Detect which cell encompasses the target text, then output its (x, y) center coordinate. 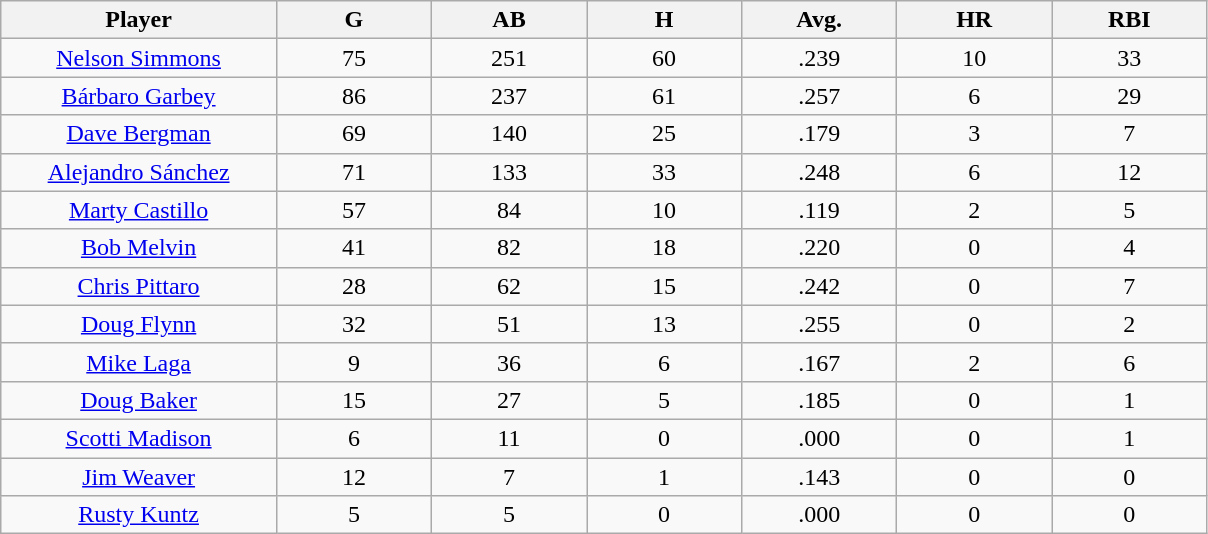
69 (354, 134)
.257 (820, 96)
71 (354, 172)
Avg. (820, 20)
18 (664, 248)
36 (508, 362)
133 (508, 172)
RBI (1130, 20)
Nelson Simmons (139, 58)
84 (508, 210)
62 (508, 286)
Chris Pittaro (139, 286)
.167 (820, 362)
Jim Weaver (139, 477)
3 (974, 134)
Doug Baker (139, 400)
Scotti Madison (139, 438)
Doug Flynn (139, 324)
Dave Bergman (139, 134)
51 (508, 324)
.179 (820, 134)
13 (664, 324)
HR (974, 20)
.239 (820, 58)
32 (354, 324)
140 (508, 134)
82 (508, 248)
Rusty Kuntz (139, 515)
G (354, 20)
Mike Laga (139, 362)
.185 (820, 400)
Marty Castillo (139, 210)
28 (354, 286)
27 (508, 400)
.119 (820, 210)
237 (508, 96)
.143 (820, 477)
Bárbaro Garbey (139, 96)
61 (664, 96)
Alejandro Sánchez (139, 172)
4 (1130, 248)
.220 (820, 248)
.248 (820, 172)
251 (508, 58)
H (664, 20)
Player (139, 20)
60 (664, 58)
86 (354, 96)
75 (354, 58)
25 (664, 134)
29 (1130, 96)
57 (354, 210)
9 (354, 362)
11 (508, 438)
Bob Melvin (139, 248)
AB (508, 20)
.255 (820, 324)
.242 (820, 286)
41 (354, 248)
